Return [x, y] of the center of cell containing provided text 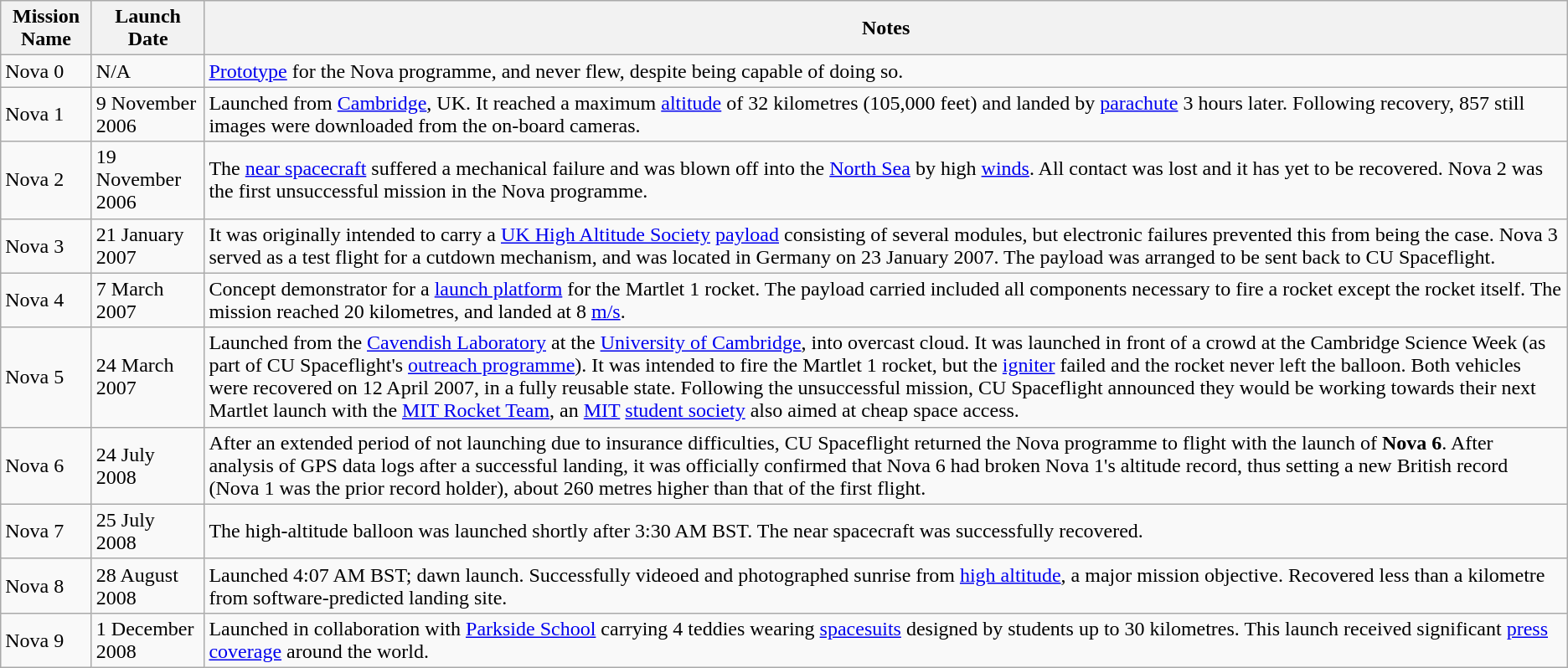
Nova 1 [47, 114]
Prototype for the Nova programme, and never flew, despite being capable of doing so. [886, 71]
Nova 7 [47, 531]
19 November 2006 [147, 180]
1 December 2008 [147, 640]
24 March 2007 [147, 377]
The high-altitude balloon was launched shortly after 3:30 AM BST. The near spacecraft was successfully recovered. [886, 531]
7 March 2007 [147, 300]
Nova 0 [47, 71]
Nova 6 [47, 465]
25 July 2008 [147, 531]
21 January 2007 [147, 246]
Nova 4 [47, 300]
Nova 8 [47, 586]
N/A [147, 71]
Mission Name [47, 28]
Notes [886, 28]
28 August 2008 [147, 586]
Nova 2 [47, 180]
9 November 2006 [147, 114]
24 July 2008 [147, 465]
Nova 3 [47, 246]
Launch Date [147, 28]
Nova 9 [47, 640]
Nova 5 [47, 377]
